Determine the [x, y] coordinate at the center of the cell enclosing the given text.  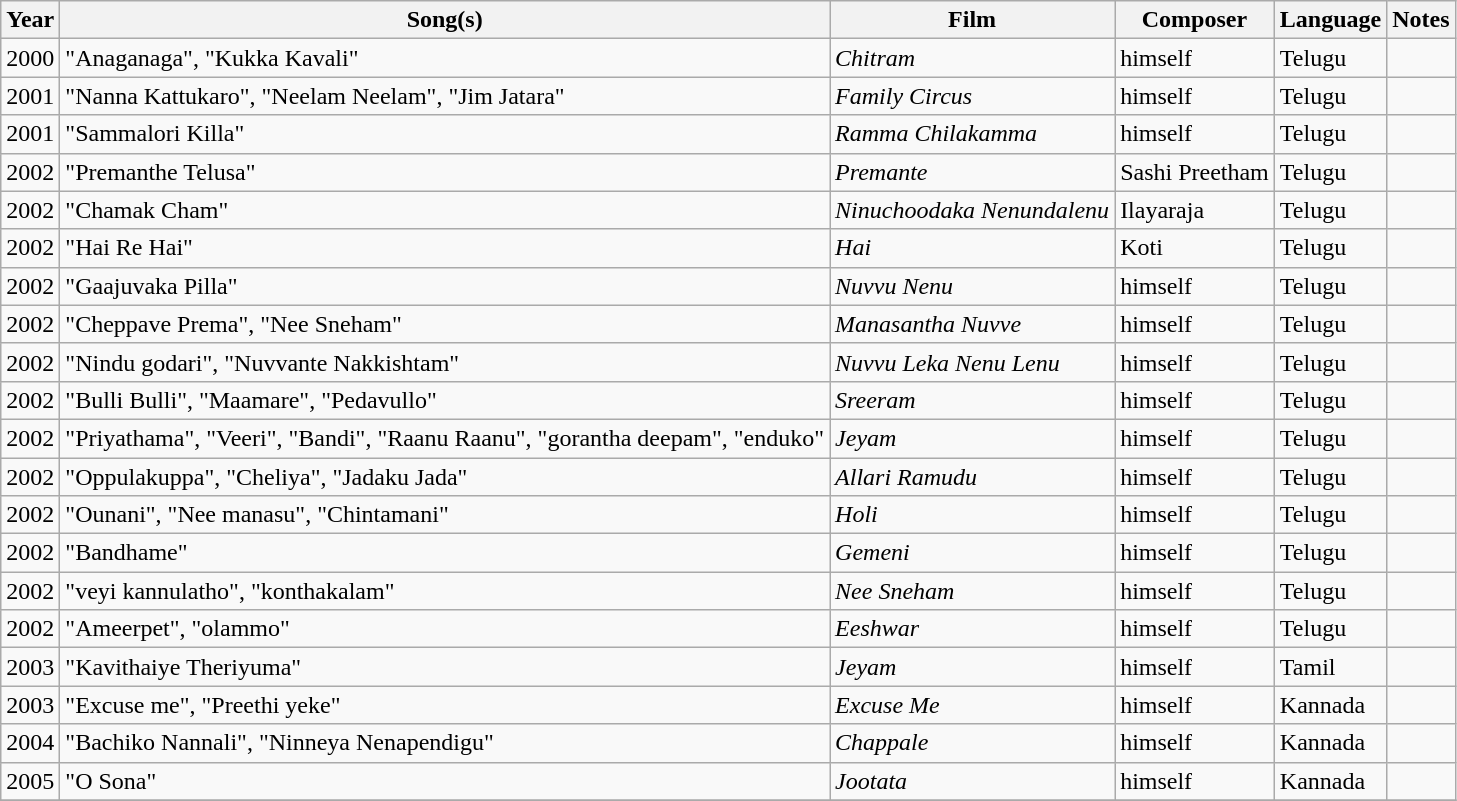
Ninuchoodaka Nenundalenu [972, 210]
"Nanna Kattukaro", "Neelam Neelam", "Jim Jatara" [445, 96]
"Premanthe Telusa" [445, 172]
"Ameerpet", "olammo" [445, 629]
Ramma Chilakamma [972, 134]
"Cheppave Prema", "Nee Sneham" [445, 324]
Holi [972, 515]
"Anaganaga", "Kukka Kavali" [445, 58]
Koti [1195, 248]
Eeshwar [972, 629]
Family Circus [972, 96]
Composer [1195, 20]
Tamil [1330, 667]
"Bandhame" [445, 553]
"Sammalori Killa" [445, 134]
"Bachiko Nannali", "Ninneya Nenapendigu" [445, 743]
"O Sona" [445, 781]
Ilayaraja [1195, 210]
"Excuse me", "Preethi yeke" [445, 705]
Excuse Me [972, 705]
"Bulli Bulli", "Maamare", "Pedavullo" [445, 400]
2000 [30, 58]
"Priyathama", "Veeri", "Bandi", "Raanu Raanu", "gorantha deepam", "enduko" [445, 438]
Hai [972, 248]
Nuvvu Nenu [972, 286]
Manasantha Nuvve [972, 324]
Language [1330, 20]
Chitram [972, 58]
Allari Ramudu [972, 477]
Chappale [972, 743]
"Oppulakuppa", "Cheliya", "Jadaku Jada" [445, 477]
2005 [30, 781]
Sreeram [972, 400]
"veyi kannulatho", "konthakalam" [445, 591]
"Ounani", "Nee manasu", "Chintamani" [445, 515]
Nuvvu Leka Nenu Lenu [972, 362]
Nee Sneham [972, 591]
"Gaajuvaka Pilla" [445, 286]
Year [30, 20]
Film [972, 20]
Notes [1421, 20]
Song(s) [445, 20]
"Nindu godari", "Nuvvante Nakkishtam" [445, 362]
Gemeni [972, 553]
2004 [30, 743]
Sashi Preetham [1195, 172]
Premante [972, 172]
"Hai Re Hai" [445, 248]
"Kavithaiye Theriyuma" [445, 667]
"Chamak Cham" [445, 210]
Jootata [972, 781]
